Output the (X, Y) coordinate of the center of the cell containing the given text.  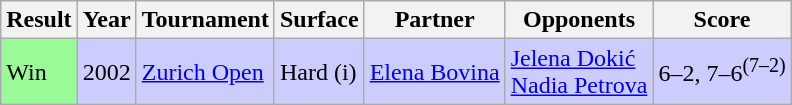
2002 (106, 72)
Hard (i) (319, 72)
Result (39, 20)
Win (39, 72)
Jelena Dokić Nadia Petrova (579, 72)
Tournament (205, 20)
Year (106, 20)
Surface (319, 20)
Partner (434, 20)
6–2, 7–6(7–2) (722, 72)
Opponents (579, 20)
Elena Bovina (434, 72)
Score (722, 20)
Zurich Open (205, 72)
